For the text-containing cell, return its midpoint in [x, y] coordinate format. 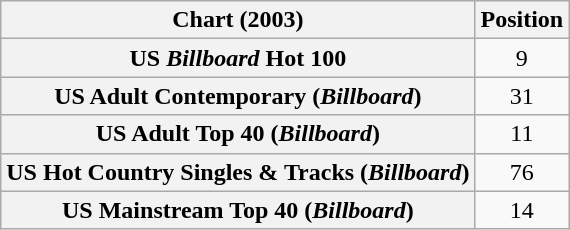
Chart (2003) [238, 20]
11 [522, 134]
US Hot Country Singles & Tracks (Billboard) [238, 172]
Position [522, 20]
US Mainstream Top 40 (Billboard) [238, 210]
76 [522, 172]
US Adult Contemporary (Billboard) [238, 96]
US Billboard Hot 100 [238, 58]
31 [522, 96]
14 [522, 210]
9 [522, 58]
US Adult Top 40 (Billboard) [238, 134]
